For the text-containing cell, return its midpoint in [x, y] coordinate format. 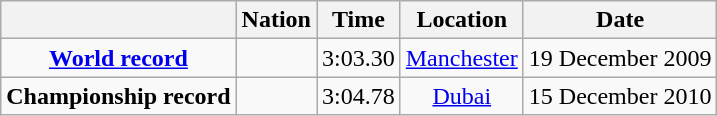
World record [118, 58]
19 December 2009 [620, 58]
Time [358, 20]
3:04.78 [358, 96]
Dubai [462, 96]
Date [620, 20]
Championship record [118, 96]
3:03.30 [358, 58]
Location [462, 20]
Manchester [462, 58]
Nation [276, 20]
15 December 2010 [620, 96]
